For the text-containing cell, return its midpoint in (X, Y) coordinate format. 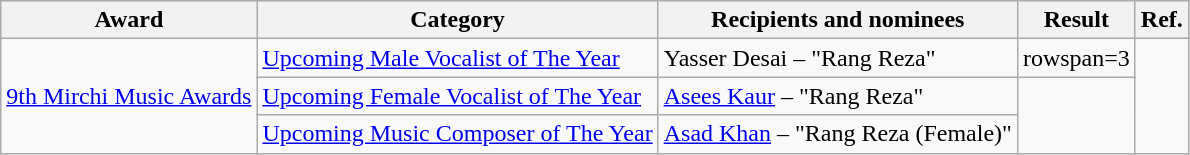
Recipients and nominees (838, 20)
Upcoming Male Vocalist of The Year (458, 58)
Category (458, 20)
Ref. (1162, 20)
Award (129, 20)
Asad Khan – "Rang Reza (Female)" (838, 134)
Result (1076, 20)
Asees Kaur – "Rang Reza" (838, 96)
rowspan=3 (1076, 58)
Upcoming Female Vocalist of The Year (458, 96)
9th Mirchi Music Awards (129, 96)
Upcoming Music Composer of The Year (458, 134)
Yasser Desai – "Rang Reza" (838, 58)
